Locate the cell with the specified text and output its [X, Y] center coordinate. 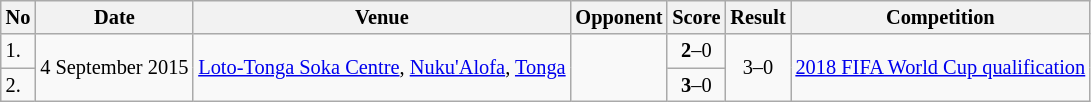
2–0 [696, 51]
Loto-Tonga Soka Centre, Nuku'Alofa, Tonga [382, 68]
4 September 2015 [114, 68]
Score [696, 17]
No [18, 17]
Competition [941, 17]
Result [758, 17]
1. [18, 51]
Date [114, 17]
2018 FIFA World Cup qualification [941, 68]
2. [18, 85]
Opponent [618, 17]
Venue [382, 17]
